Return (X, Y) of the center of cell containing provided text 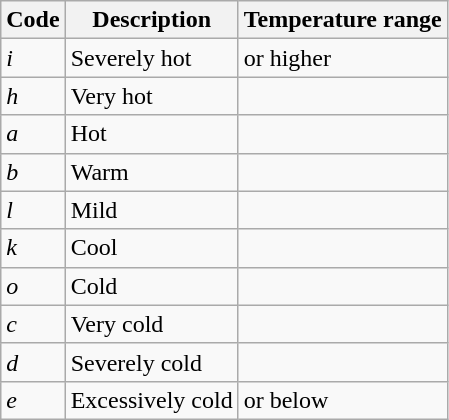
Very hot (152, 96)
Excessively cold (152, 400)
a (33, 134)
l (33, 210)
Very cold (152, 324)
c (33, 324)
Severely cold (152, 362)
i (33, 58)
Cool (152, 248)
or below (342, 400)
Code (33, 20)
d (33, 362)
Temperature range (342, 20)
Severely hot (152, 58)
Mild (152, 210)
Description (152, 20)
h (33, 96)
Warm (152, 172)
o (33, 286)
Hot (152, 134)
k (33, 248)
b (33, 172)
or higher (342, 58)
e (33, 400)
Cold (152, 286)
